Scan for the cell matching the given text and deliver its (X, Y) coordinate at center. 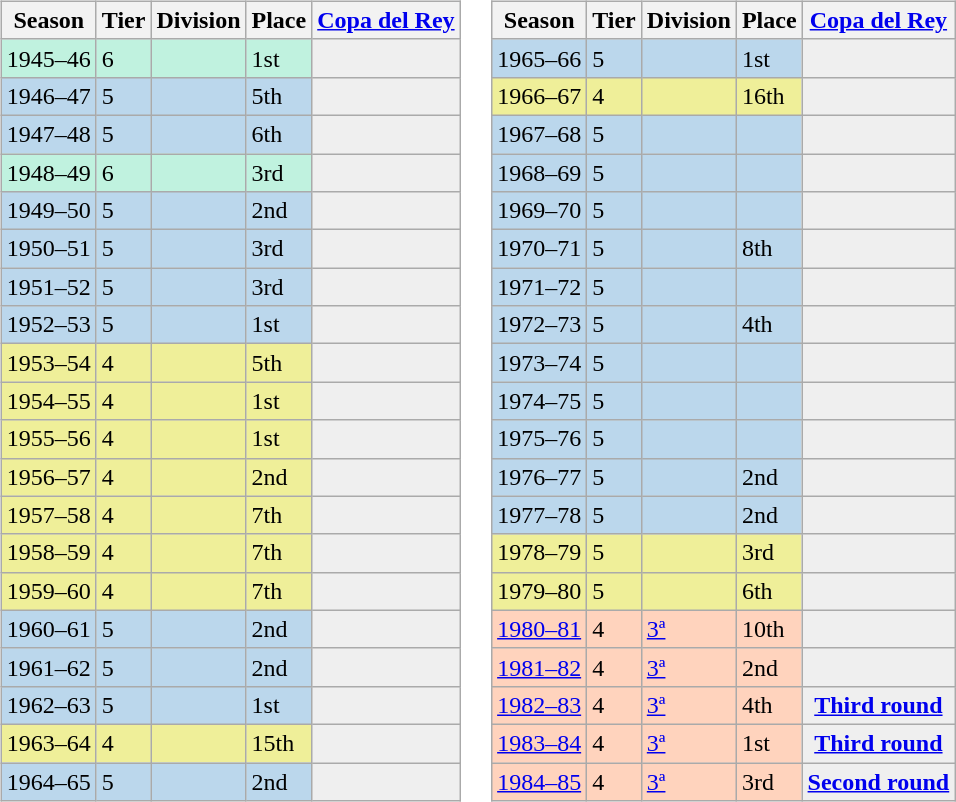
1964–65 (48, 781)
1974–75 (540, 401)
1975–76 (540, 439)
Second round (878, 781)
1978–79 (540, 553)
1970–71 (540, 249)
1950–51 (48, 249)
15th (279, 743)
1959–60 (48, 591)
1956–57 (48, 477)
1947–48 (48, 134)
1952–53 (48, 325)
1966–67 (540, 96)
1969–70 (540, 211)
10th (769, 629)
1958–59 (48, 553)
1961–62 (48, 667)
1946–47 (48, 96)
1971–72 (540, 287)
1979–80 (540, 591)
1945–46 (48, 58)
1955–56 (48, 439)
1963–64 (48, 743)
1973–74 (540, 363)
1962–63 (48, 705)
1967–68 (540, 134)
1984–85 (540, 781)
1977–78 (540, 515)
1954–55 (48, 401)
1953–54 (48, 363)
1982–83 (540, 705)
1968–69 (540, 173)
1980–81 (540, 629)
8th (769, 249)
1983–84 (540, 743)
1972–73 (540, 325)
16th (769, 96)
1981–82 (540, 667)
1957–58 (48, 515)
1951–52 (48, 287)
1960–61 (48, 629)
1976–77 (540, 477)
1949–50 (48, 211)
1965–66 (540, 58)
1948–49 (48, 173)
